Find where the given text appears and provide that cell's center as [X, Y] coordinate. 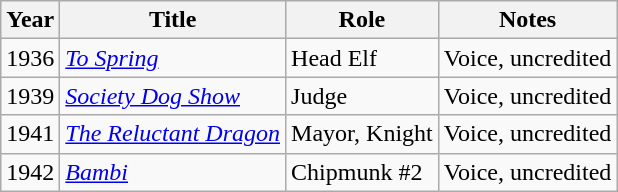
1941 [30, 134]
To Spring [173, 58]
Bambi [173, 172]
Chipmunk #2 [362, 172]
Year [30, 20]
1939 [30, 96]
The Reluctant Dragon [173, 134]
Society Dog Show [173, 96]
Mayor, Knight [362, 134]
Notes [528, 20]
Role [362, 20]
1942 [30, 172]
1936 [30, 58]
Judge [362, 96]
Head Elf [362, 58]
Title [173, 20]
